Output the (x, y) coordinate of the center of the cell containing the given text.  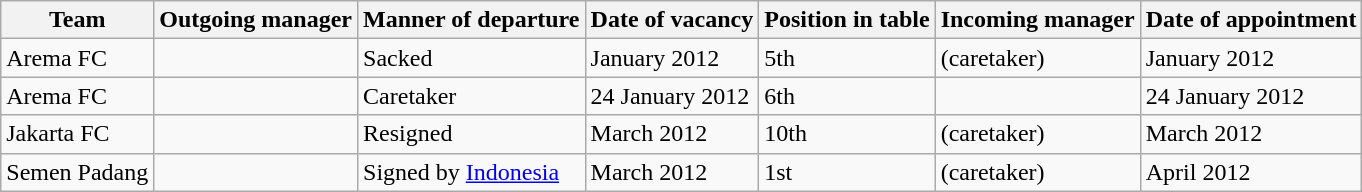
Incoming manager (1038, 20)
6th (847, 96)
Sacked (472, 58)
Signed by Indonesia (472, 172)
Team (78, 20)
April 2012 (1251, 172)
Date of vacancy (672, 20)
Semen Padang (78, 172)
1st (847, 172)
Jakarta FC (78, 134)
Date of appointment (1251, 20)
10th (847, 134)
5th (847, 58)
Outgoing manager (256, 20)
Caretaker (472, 96)
Manner of departure (472, 20)
Position in table (847, 20)
Resigned (472, 134)
